Scan for the cell matching the given text and deliver its [x, y] coordinate at center. 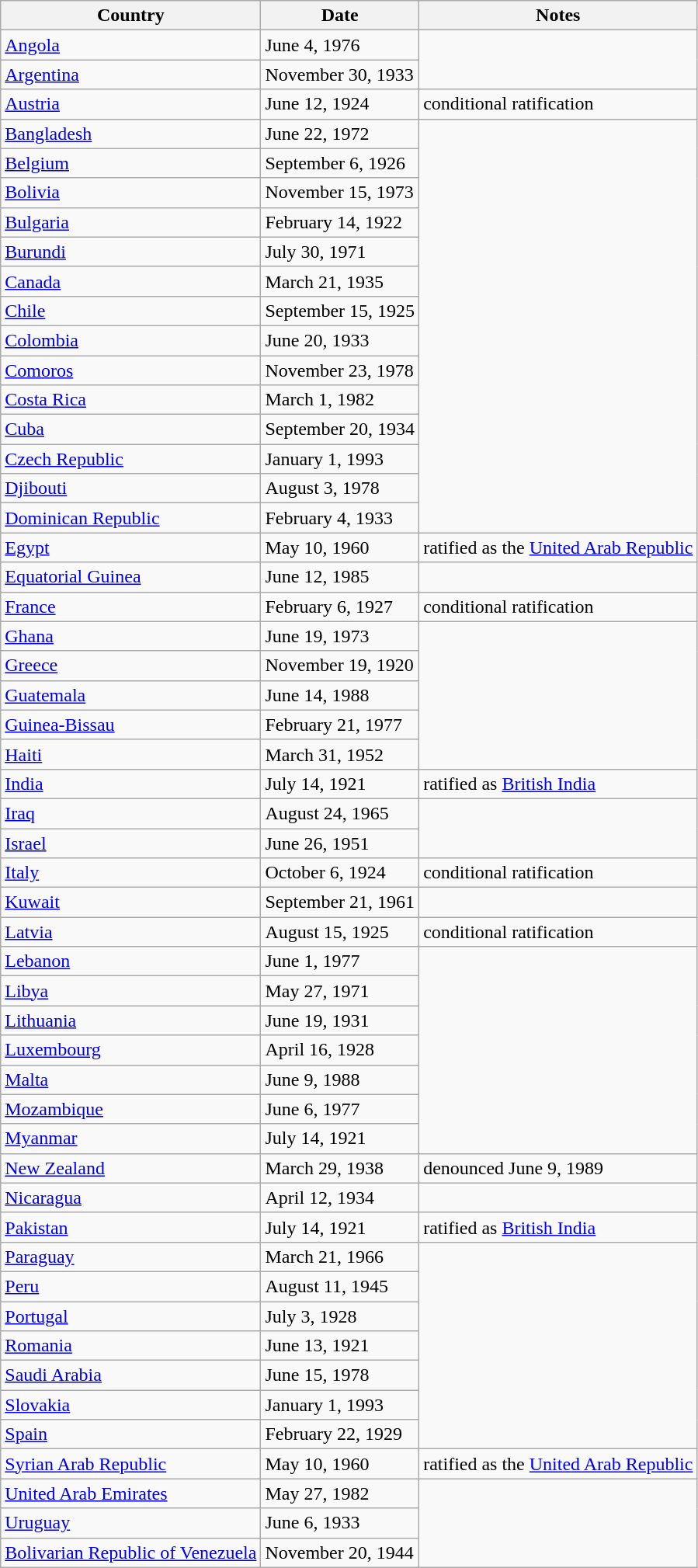
June 12, 1924 [340, 104]
Bolivia [130, 193]
Mozambique [130, 1109]
June 1, 1977 [340, 961]
Colombia [130, 340]
Malta [130, 1080]
June 19, 1931 [340, 1020]
Cuba [130, 429]
Bulgaria [130, 222]
Guinea-Bissau [130, 725]
July 3, 1928 [340, 1316]
June 9, 1988 [340, 1080]
Kuwait [130, 902]
February 4, 1933 [340, 518]
Slovakia [130, 1405]
Lebanon [130, 961]
Canada [130, 281]
Belgium [130, 163]
April 12, 1934 [340, 1198]
November 20, 1944 [340, 1552]
June 15, 1978 [340, 1375]
Bolivarian Republic of Venezuela [130, 1552]
August 24, 1965 [340, 813]
June 6, 1977 [340, 1109]
September 15, 1925 [340, 311]
April 16, 1928 [340, 1050]
August 11, 1945 [340, 1286]
Iraq [130, 813]
August 15, 1925 [340, 932]
Israel [130, 843]
November 23, 1978 [340, 370]
Nicaragua [130, 1198]
Austria [130, 104]
September 20, 1934 [340, 429]
Djibouti [130, 488]
March 1, 1982 [340, 400]
June 12, 1985 [340, 577]
June 6, 1933 [340, 1523]
Haiti [130, 754]
Portugal [130, 1316]
India [130, 784]
Uruguay [130, 1523]
Costa Rica [130, 400]
denounced June 9, 1989 [558, 1168]
Bangladesh [130, 134]
June 13, 1921 [340, 1346]
June 20, 1933 [340, 340]
Equatorial Guinea [130, 577]
Peru [130, 1286]
March 21, 1966 [340, 1257]
Libya [130, 991]
June 14, 1988 [340, 695]
Chile [130, 311]
Egypt [130, 548]
June 22, 1972 [340, 134]
February 22, 1929 [340, 1434]
Guatemala [130, 695]
Comoros [130, 370]
Dominican Republic [130, 518]
November 15, 1973 [340, 193]
United Arab Emirates [130, 1493]
Spain [130, 1434]
Luxembourg [130, 1050]
May 27, 1971 [340, 991]
Czech Republic [130, 459]
Italy [130, 873]
Greece [130, 666]
Angola [130, 45]
February 21, 1977 [340, 725]
June 4, 1976 [340, 45]
November 30, 1933 [340, 75]
May 27, 1982 [340, 1493]
June 19, 1973 [340, 636]
Lithuania [130, 1020]
August 3, 1978 [340, 488]
Myanmar [130, 1139]
Syrian Arab Republic [130, 1464]
Burundi [130, 252]
October 6, 1924 [340, 873]
September 21, 1961 [340, 902]
February 6, 1927 [340, 607]
Country [130, 16]
Paraguay [130, 1257]
February 14, 1922 [340, 222]
Saudi Arabia [130, 1375]
March 31, 1952 [340, 754]
France [130, 607]
Notes [558, 16]
Latvia [130, 932]
June 26, 1951 [340, 843]
New Zealand [130, 1168]
March 21, 1935 [340, 281]
Pakistan [130, 1227]
November 19, 1920 [340, 666]
September 6, 1926 [340, 163]
Romania [130, 1346]
Date [340, 16]
March 29, 1938 [340, 1168]
Ghana [130, 636]
July 30, 1971 [340, 252]
Argentina [130, 75]
